Detect which cell encompasses the target text, then output its [X, Y] center coordinate. 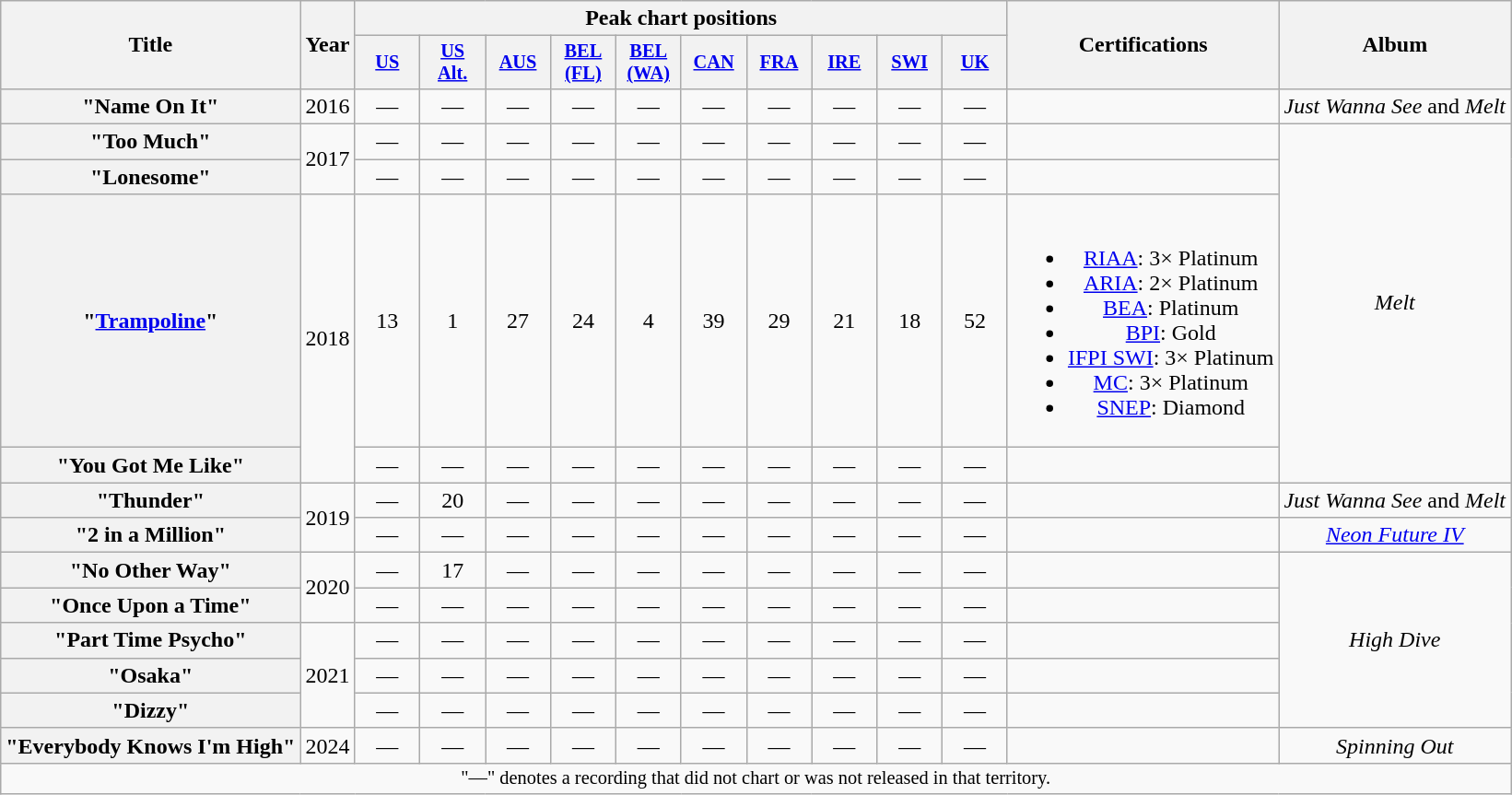
Melt [1395, 304]
20 [453, 500]
Title [151, 45]
FRA [779, 63]
UK [975, 63]
Album [1395, 45]
High Dive [1395, 640]
US [387, 63]
27 [518, 321]
52 [975, 321]
"Osaka" [151, 675]
"Too Much" [151, 142]
BEL(FL) [582, 63]
2017 [328, 159]
"2 in a Million" [151, 535]
2020 [328, 588]
13 [387, 321]
1 [453, 321]
Year [328, 45]
17 [453, 570]
2021 [328, 675]
24 [582, 321]
CAN [713, 63]
"Trampoline" [151, 321]
21 [844, 321]
"You Got Me Like" [151, 465]
Neon Future IV [1395, 535]
BEL(WA) [649, 63]
"Part Time Psycho" [151, 640]
RIAA: 3× PlatinumARIA: 2× PlatinumBEA: PlatinumBPI: GoldIFPI SWI: 3× PlatinumMC: 3× PlatinumSNEP: Diamond [1143, 321]
Spinning Out [1395, 745]
"Lonesome" [151, 177]
IRE [844, 63]
4 [649, 321]
AUS [518, 63]
Peak chart positions [682, 18]
"Thunder" [151, 500]
Certifications [1143, 45]
2016 [328, 106]
"—" denotes a recording that did not chart or was not released in that territory. [756, 778]
29 [779, 321]
"No Other Way" [151, 570]
2019 [328, 518]
"Once Upon a Time" [151, 605]
18 [910, 321]
"Name On It" [151, 106]
SWI [910, 63]
"Everybody Knows I'm High" [151, 745]
2018 [328, 339]
39 [713, 321]
"Dizzy" [151, 710]
2024 [328, 745]
USAlt. [453, 63]
